Locate the cell with the specified text and output its (x, y) center coordinate. 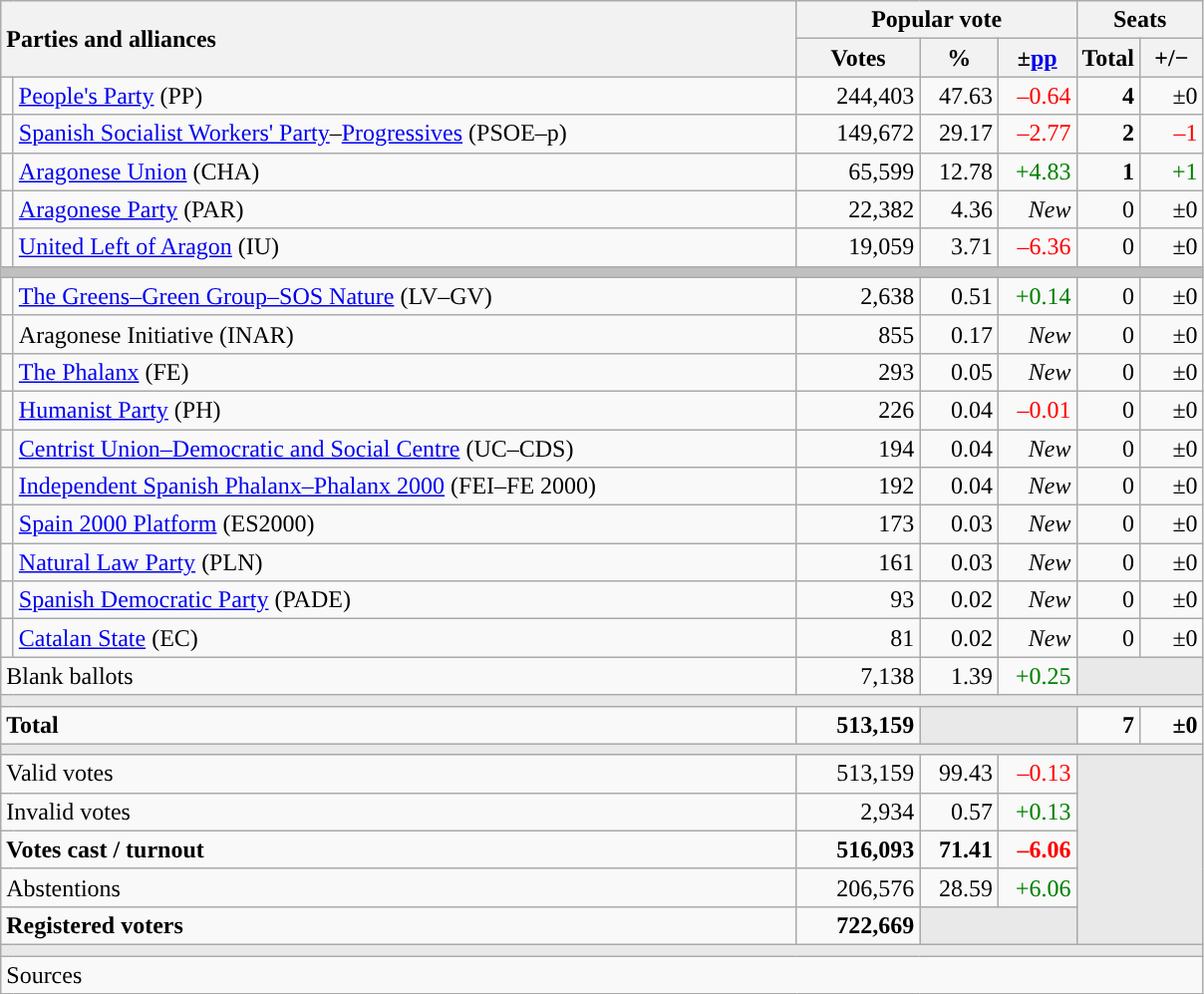
Centrist Union–Democratic and Social Centre (UC–CDS) (405, 448)
0.05 (959, 372)
+1 (1172, 171)
Humanist Party (PH) (405, 410)
% (959, 58)
+6.06 (1037, 887)
Invalid votes (399, 812)
19,059 (858, 247)
±pp (1037, 58)
22,382 (858, 209)
3.71 (959, 247)
206,576 (858, 887)
Sources (602, 974)
99.43 (959, 774)
–1 (1172, 134)
71.41 (959, 849)
–0.64 (1037, 96)
+4.83 (1037, 171)
Aragonese Initiative (INAR) (405, 334)
Popular vote (937, 20)
Votes (858, 58)
28.59 (959, 887)
Abstentions (399, 887)
Parties and alliances (399, 39)
+/− (1172, 58)
–0.01 (1037, 410)
Votes cast / turnout (399, 849)
Seats (1140, 20)
–6.06 (1037, 849)
81 (858, 638)
4 (1108, 96)
0.17 (959, 334)
Aragonese Union (CHA) (405, 171)
Spanish Democratic Party (PADE) (405, 600)
47.63 (959, 96)
1.39 (959, 676)
29.17 (959, 134)
226 (858, 410)
–2.77 (1037, 134)
244,403 (858, 96)
Valid votes (399, 774)
173 (858, 524)
194 (858, 448)
People's Party (PP) (405, 96)
722,669 (858, 925)
–0.13 (1037, 774)
+0.25 (1037, 676)
855 (858, 334)
192 (858, 487)
2,934 (858, 812)
0.57 (959, 812)
149,672 (858, 134)
516,093 (858, 849)
Spain 2000 Platform (ES2000) (405, 524)
12.78 (959, 171)
161 (858, 562)
Registered voters (399, 925)
United Left of Aragon (IU) (405, 247)
The Greens–Green Group–SOS Nature (LV–GV) (405, 296)
2 (1108, 134)
7 (1108, 725)
7,138 (858, 676)
Spanish Socialist Workers' Party–Progressives (PSOE–p) (405, 134)
93 (858, 600)
293 (858, 372)
+0.13 (1037, 812)
Natural Law Party (PLN) (405, 562)
–6.36 (1037, 247)
The Phalanx (FE) (405, 372)
65,599 (858, 171)
Aragonese Party (PAR) (405, 209)
1 (1108, 171)
Catalan State (EC) (405, 638)
0.51 (959, 296)
Blank ballots (399, 676)
+0.14 (1037, 296)
4.36 (959, 209)
2,638 (858, 296)
Independent Spanish Phalanx–Phalanx 2000 (FEI–FE 2000) (405, 487)
